Extract the (x, y) coordinate from the center of the cell holding the provided text.  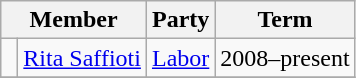
Rita Saffioti (82, 58)
Term (285, 20)
2008–present (285, 58)
Member (74, 20)
Labor (180, 58)
Party (180, 20)
